Determine the (x, y) coordinate at the center of the cell enclosing the given text.  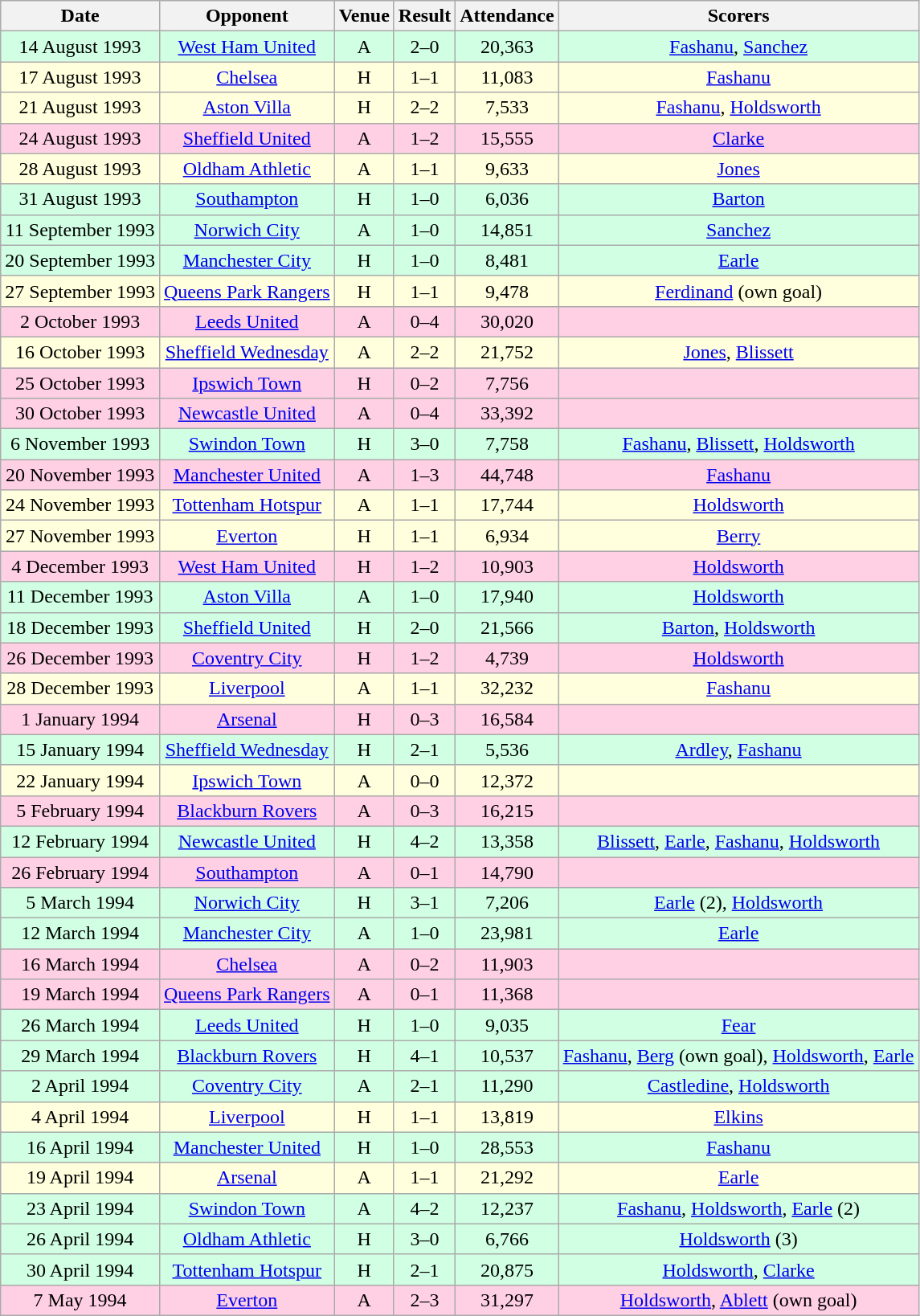
5 February 1994 (80, 811)
16,584 (507, 719)
20 November 1993 (80, 475)
Scorers (738, 16)
0–0 (424, 780)
12 March 1994 (80, 934)
Sanchez (738, 230)
6,934 (507, 536)
26 February 1994 (80, 872)
Date (80, 16)
Attendance (507, 16)
Clarke (738, 138)
Fashanu, Sanchez (738, 47)
12,372 (507, 780)
Venue (364, 16)
Fear (738, 1025)
21 August 1993 (80, 108)
14,851 (507, 230)
4,739 (507, 658)
32,232 (507, 689)
16 April 1994 (80, 1147)
27 September 1993 (80, 291)
9,478 (507, 291)
Blissett, Earle, Fashanu, Holdsworth (738, 841)
11,368 (507, 995)
9,035 (507, 1025)
Ferdinand (own goal) (738, 291)
13,819 (507, 1117)
12,237 (507, 1208)
16 October 1993 (80, 352)
31,297 (507, 1300)
11,083 (507, 77)
9,633 (507, 169)
21,292 (507, 1178)
Jones, Blissett (738, 352)
26 March 1994 (80, 1025)
15,555 (507, 138)
20,363 (507, 47)
11 September 1993 (80, 230)
4–1 (424, 1056)
27 November 1993 (80, 536)
6,036 (507, 199)
1–3 (424, 475)
14,790 (507, 872)
16 March 1994 (80, 964)
24 November 1993 (80, 505)
30,020 (507, 321)
44,748 (507, 475)
25 October 1993 (80, 383)
4 December 1993 (80, 566)
Fashanu, Blissett, Holdsworth (738, 444)
7,758 (507, 444)
26 December 1993 (80, 658)
10,537 (507, 1056)
18 December 1993 (80, 627)
21,566 (507, 627)
1 January 1994 (80, 719)
29 March 1994 (80, 1056)
Fashanu, Holdsworth, Earle (2) (738, 1208)
Result (424, 16)
2 April 1994 (80, 1086)
14 August 1993 (80, 47)
7,533 (507, 108)
Holdsworth (3) (738, 1239)
24 August 1993 (80, 138)
10,903 (507, 566)
Fashanu, Berg (own goal), Holdsworth, Earle (738, 1056)
30 October 1993 (80, 414)
Opponent (247, 16)
11 December 1993 (80, 597)
Castledine, Holdsworth (738, 1086)
11,903 (507, 964)
6,766 (507, 1239)
5 March 1994 (80, 903)
23 April 1994 (80, 1208)
Holdsworth, Clarke (738, 1269)
Berry (738, 536)
21,752 (507, 352)
20,875 (507, 1269)
30 April 1994 (80, 1269)
31 August 1993 (80, 199)
23,981 (507, 934)
12 February 1994 (80, 841)
17,744 (507, 505)
2–3 (424, 1300)
Barton (738, 199)
19 March 1994 (80, 995)
33,392 (507, 414)
2 October 1993 (80, 321)
19 April 1994 (80, 1178)
28 August 1993 (80, 169)
Ardley, Fashanu (738, 750)
Barton, Holdsworth (738, 627)
15 January 1994 (80, 750)
8,481 (507, 260)
28 December 1993 (80, 689)
7,206 (507, 903)
17 August 1993 (80, 77)
3–1 (424, 903)
Jones (738, 169)
5,536 (507, 750)
11,290 (507, 1086)
13,358 (507, 841)
Holdsworth, Ablett (own goal) (738, 1300)
7,756 (507, 383)
16,215 (507, 811)
26 April 1994 (80, 1239)
4 April 1994 (80, 1117)
Elkins (738, 1117)
22 January 1994 (80, 780)
28,553 (507, 1147)
17,940 (507, 597)
Fashanu, Holdsworth (738, 108)
6 November 1993 (80, 444)
Earle (2), Holdsworth (738, 903)
20 September 1993 (80, 260)
7 May 1994 (80, 1300)
